Detect which cell encompasses the target text, then output its (x, y) center coordinate. 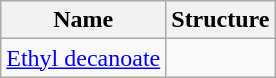
Name (84, 20)
Ethyl decanoate (84, 58)
Structure (220, 20)
